Search for the cell housing the specified text and yield its [X, Y] center coordinate. 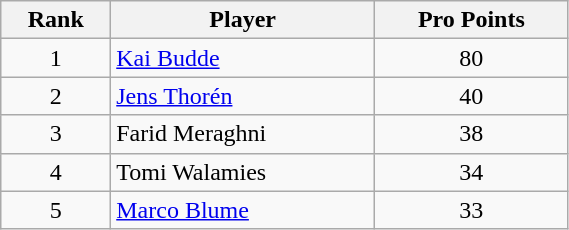
Jens Thorén [243, 96]
38 [472, 134]
Player [243, 20]
Tomi Walamies [243, 172]
Pro Points [472, 20]
Marco Blume [243, 210]
Kai Budde [243, 58]
40 [472, 96]
33 [472, 210]
Rank [56, 20]
80 [472, 58]
2 [56, 96]
5 [56, 210]
4 [56, 172]
Farid Meraghni [243, 134]
34 [472, 172]
3 [56, 134]
1 [56, 58]
